Provide the [X, Y] coordinate of the cell's center where the given text is located.  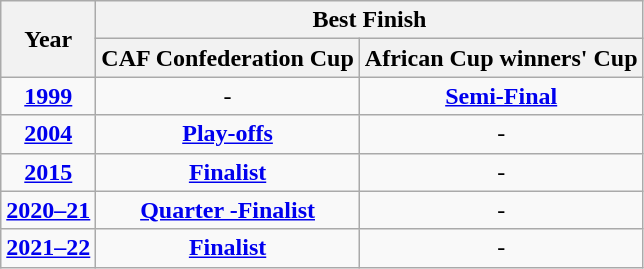
Play-offs [228, 134]
CAF Confederation Cup [228, 58]
1999 [48, 96]
Semi-Final [501, 96]
Best Finish [370, 20]
2020–21 [48, 210]
Quarter -Finalist [228, 210]
2004 [48, 134]
2021–22 [48, 248]
Year [48, 39]
2015 [48, 172]
African Cup winners' Cup [501, 58]
